Detect which cell encompasses the target text, then output its (x, y) center coordinate. 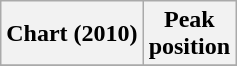
Peak position (189, 34)
Chart (2010) (72, 34)
